Extract the [x, y] coordinate from the center of the cell holding the provided text.  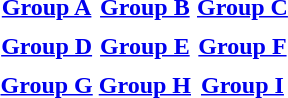
Group E [144, 46]
